Scan for the cell matching the given text and deliver its (x, y) coordinate at center. 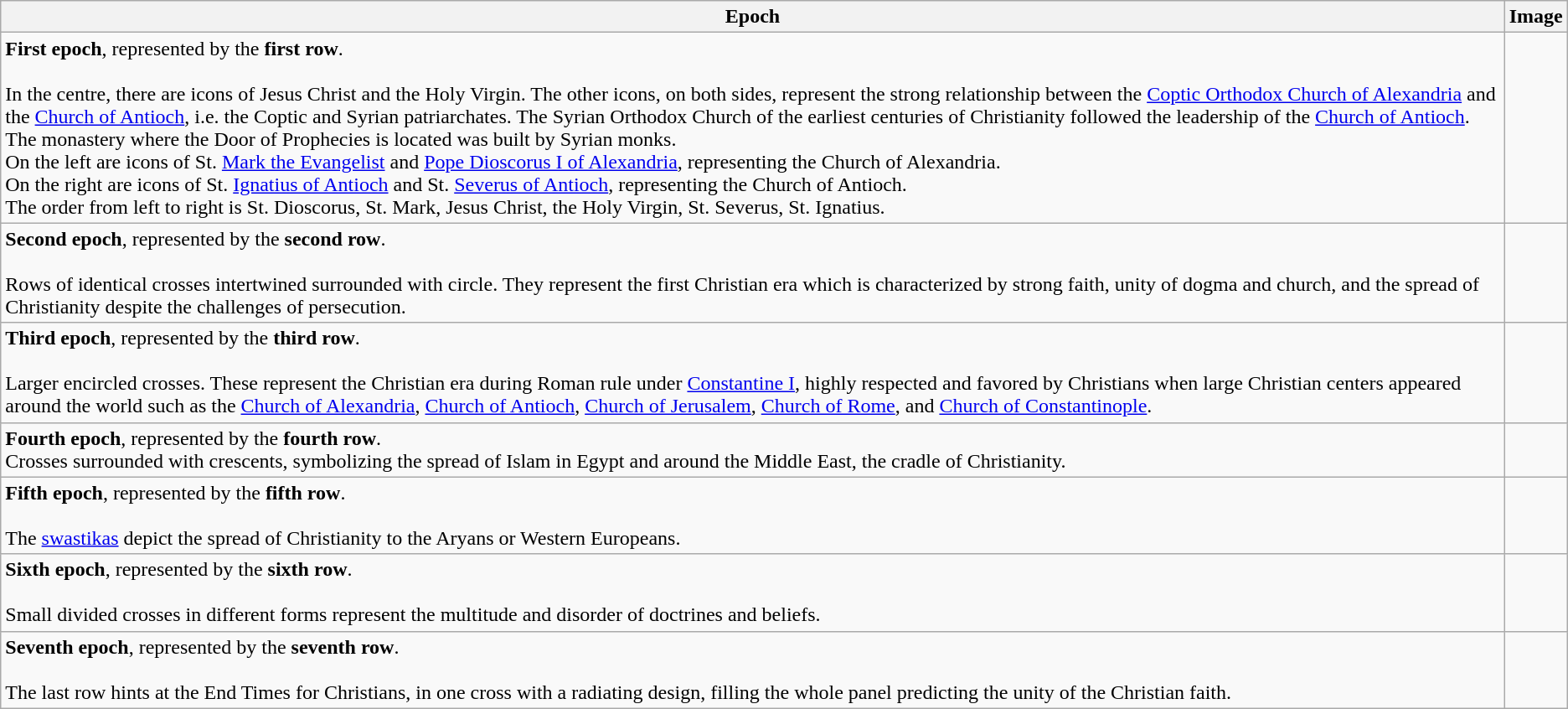
Fifth epoch, represented by the fifth row. The swastikas depict the spread of Christianity to the Aryans or Western Europeans. (752, 515)
Epoch (752, 17)
Sixth epoch, represented by the sixth row. Small divided crosses in different forms represent the multitude and disorder of doctrines and beliefs. (752, 593)
Image (1536, 17)
